Pinpoint the cell where the given text exists, returning its [X, Y] midpoint coordinate. 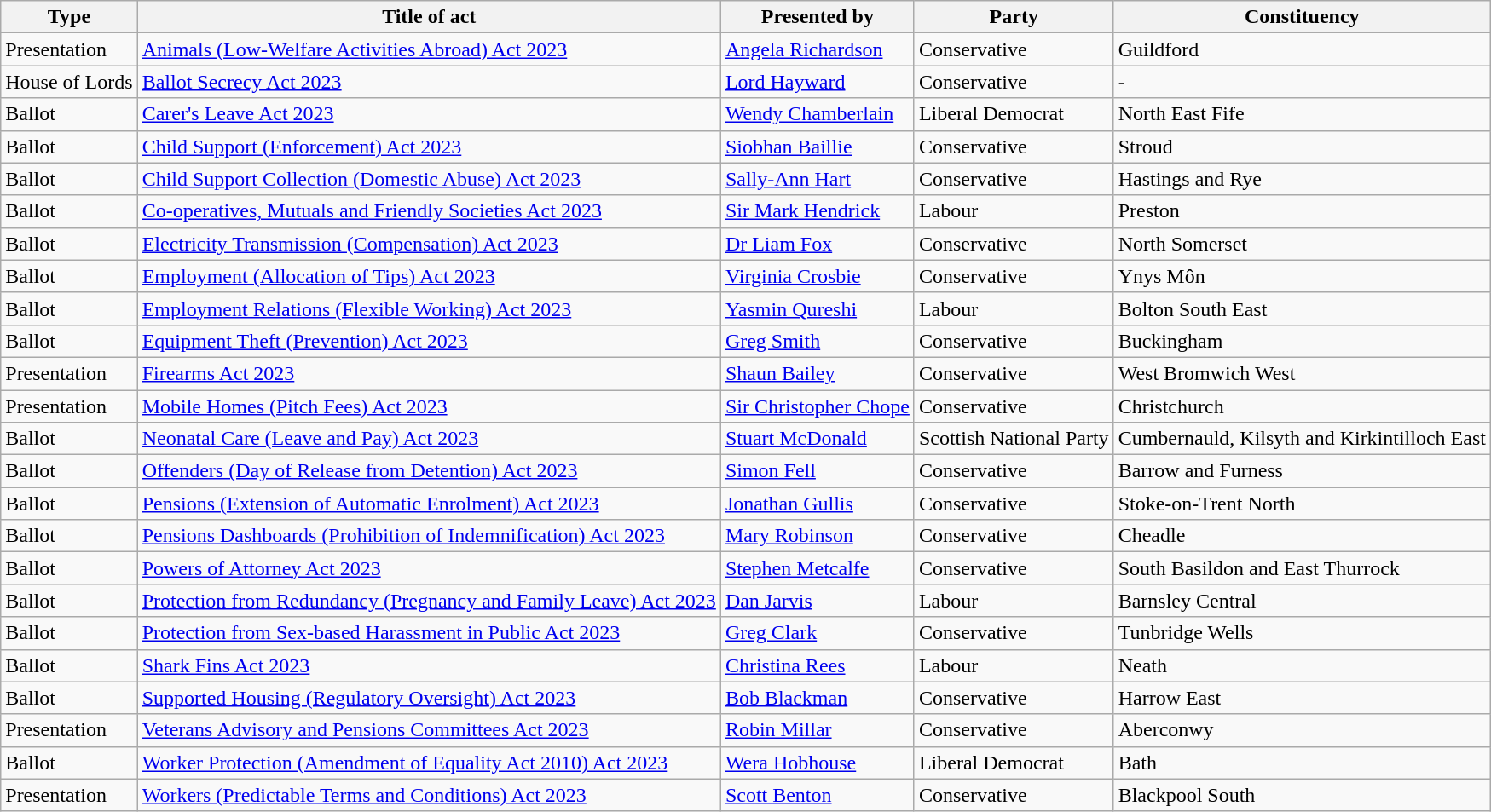
Cheadle [1302, 536]
Workers (Predictable Terms and Conditions) Act 2023 [429, 795]
Pensions Dashboards (Prohibition of Indemnification) Act 2023 [429, 536]
Presented by [817, 17]
Protection from Sex-based Harassment in Public Act 2023 [429, 633]
Firearms Act 2023 [429, 373]
Protection from Redundancy (Pregnancy and Family Leave) Act 2023 [429, 601]
Stroud [1302, 147]
South Basildon and East Thurrock [1302, 568]
Buckingham [1302, 341]
Sir Mark Hendrick [817, 211]
Constituency [1302, 17]
Greg Clark [817, 633]
- [1302, 82]
Offenders (Day of Release from Detention) Act 2023 [429, 471]
Employment Relations (Flexible Working) Act 2023 [429, 308]
West Bromwich West [1302, 373]
Party [1014, 17]
Ynys Môn [1302, 276]
Barrow and Furness [1302, 471]
Lord Hayward [817, 82]
Yasmin Qureshi [817, 308]
Wendy Chamberlain [817, 114]
Stoke-on-Trent North [1302, 504]
Ballot Secrecy Act 2023 [429, 82]
Powers of Attorney Act 2023 [429, 568]
Equipment Theft (Prevention) Act 2023 [429, 341]
Stephen Metcalfe [817, 568]
Shark Fins Act 2023 [429, 665]
Christina Rees [817, 665]
Stuart McDonald [817, 439]
Co-operatives, Mutuals and Friendly Societies Act 2023 [429, 211]
Jonathan Gullis [817, 504]
Mobile Homes (Pitch Fees) Act 2023 [429, 406]
Blackpool South [1302, 795]
Wera Hobhouse [817, 763]
Dr Liam Fox [817, 244]
Animals (Low-Welfare Activities Abroad) Act 2023 [429, 49]
North Somerset [1302, 244]
Bolton South East [1302, 308]
Preston [1302, 211]
Scott Benton [817, 795]
Robin Millar [817, 730]
Tunbridge Wells [1302, 633]
Bob Blackman [817, 698]
Sally-Ann Hart [817, 179]
Sir Christopher Chope [817, 406]
Electricity Transmission (Compensation) Act 2023 [429, 244]
Barnsley Central [1302, 601]
Worker Protection (Amendment of Equality Act 2010) Act 2023 [429, 763]
Mary Robinson [817, 536]
Pensions (Extension of Automatic Enrolment) Act 2023 [429, 504]
Scottish National Party [1014, 439]
Greg Smith [817, 341]
Virginia Crosbie [817, 276]
Siobhan Baillie [817, 147]
Guildford [1302, 49]
House of Lords [69, 82]
Neonatal Care (Leave and Pay) Act 2023 [429, 439]
Veterans Advisory and Pensions Committees Act 2023 [429, 730]
Cumbernauld, Kilsyth and Kirkintilloch East [1302, 439]
Child Support (Enforcement) Act 2023 [429, 147]
Title of act [429, 17]
North East Fife [1302, 114]
Type [69, 17]
Supported Housing (Regulatory Oversight) Act 2023 [429, 698]
Aberconwy [1302, 730]
Harrow East [1302, 698]
Bath [1302, 763]
Simon Fell [817, 471]
Neath [1302, 665]
Christchurch [1302, 406]
Dan Jarvis [817, 601]
Shaun Bailey [817, 373]
Carer's Leave Act 2023 [429, 114]
Hastings and Rye [1302, 179]
Child Support Collection (Domestic Abuse) Act 2023 [429, 179]
Employment (Allocation of Tips) Act 2023 [429, 276]
Angela Richardson [817, 49]
